Detect which cell encompasses the target text, then output its (x, y) center coordinate. 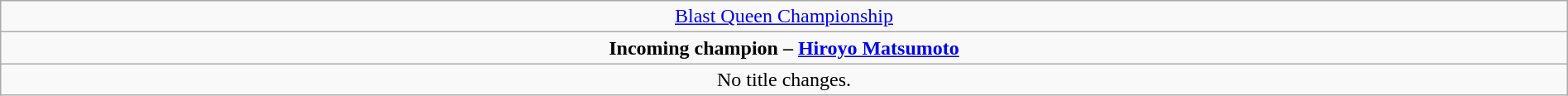
Incoming champion – Hiroyo Matsumoto (784, 48)
No title changes. (784, 79)
Blast Queen Championship (784, 17)
